Find where the given text appears and provide that cell's center as (X, Y) coordinate. 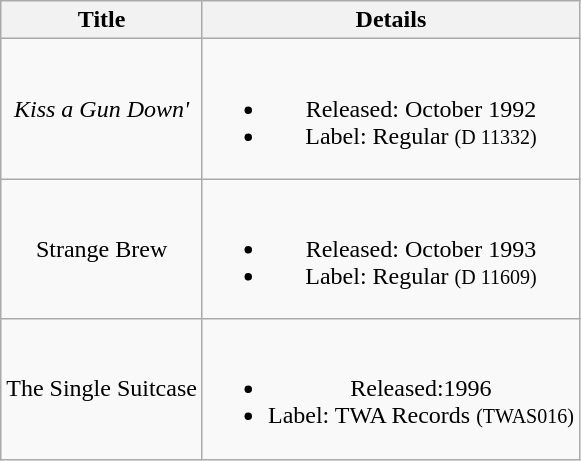
Details (390, 20)
Title (102, 20)
Released: October 1993Label: Regular (D 11609) (390, 249)
Released: October 1992Label: Regular (D 11332) (390, 109)
Kiss a Gun Down' (102, 109)
The Single Suitcase (102, 389)
Strange Brew (102, 249)
Released:1996Label: TWA Records (TWAS016) (390, 389)
